Extract the (X, Y) coordinate from the center of the cell holding the provided text.  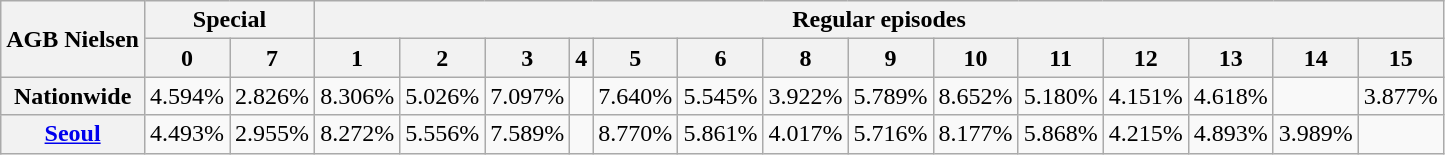
3.922% (806, 96)
Nationwide (73, 96)
8.306% (358, 96)
4.151% (1146, 96)
0 (186, 58)
15 (1400, 58)
4.017% (806, 134)
10 (976, 58)
5.180% (1060, 96)
6 (720, 58)
7.589% (528, 134)
4.215% (1146, 134)
5 (636, 58)
7.097% (528, 96)
5.789% (890, 96)
2.955% (272, 134)
9 (890, 58)
5.026% (442, 96)
8.272% (358, 134)
Regular episodes (880, 20)
Seoul (73, 134)
5.545% (720, 96)
4.493% (186, 134)
8.652% (976, 96)
4.893% (1230, 134)
1 (358, 58)
4.618% (1230, 96)
4 (582, 58)
11 (1060, 58)
AGB Nielsen (73, 39)
7.640% (636, 96)
3.989% (1316, 134)
3.877% (1400, 96)
8.770% (636, 134)
5.868% (1060, 134)
14 (1316, 58)
7 (272, 58)
13 (1230, 58)
5.716% (890, 134)
Special (229, 20)
12 (1146, 58)
2 (442, 58)
5.861% (720, 134)
5.556% (442, 134)
8 (806, 58)
2.826% (272, 96)
3 (528, 58)
8.177% (976, 134)
4.594% (186, 96)
